Detect which cell encompasses the target text, then output its (X, Y) center coordinate. 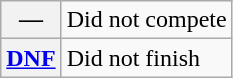
Did not finish (146, 58)
— (31, 20)
Did not compete (146, 20)
DNF (31, 58)
